Identify which cell holds the provided text, then report its [x, y] central coordinate. 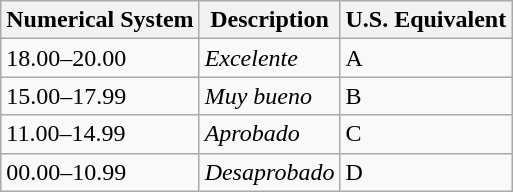
A [426, 58]
B [426, 96]
11.00–14.99 [100, 134]
D [426, 172]
C [426, 134]
15.00–17.99 [100, 96]
Numerical System [100, 20]
Muy bueno [270, 96]
18.00–20.00 [100, 58]
Desaprobado [270, 172]
U.S. Equivalent [426, 20]
Aprobado [270, 134]
Description [270, 20]
00.00–10.99 [100, 172]
Excelente [270, 58]
